From the cell containing the given text, extract its center point as (x, y) coordinate. 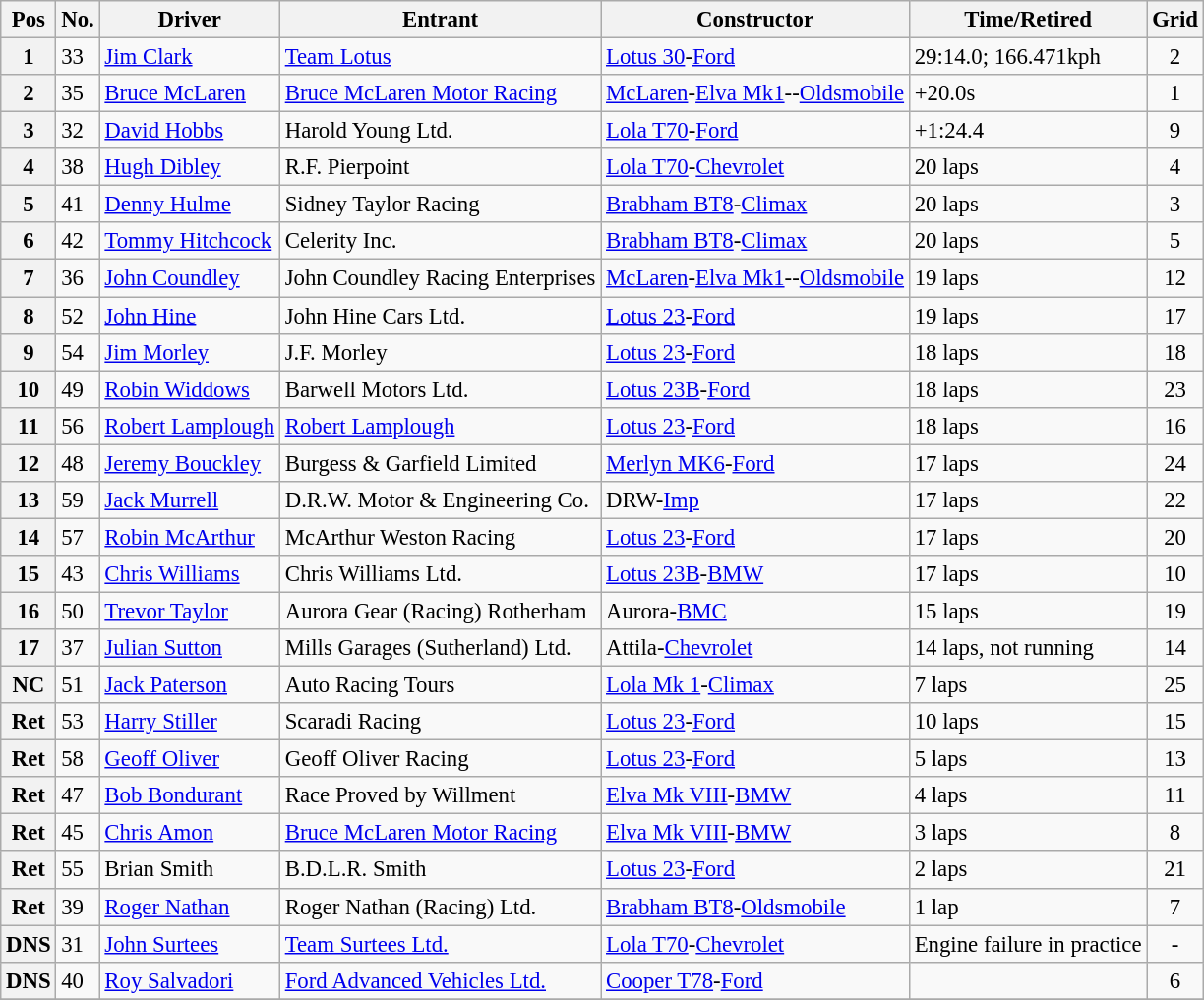
Merlyn MK6-Ford (755, 463)
53 (78, 722)
John Hine (189, 316)
5 laps (1027, 759)
Barwell Motors Ltd. (440, 389)
Denny Hulme (189, 205)
D.R.W. Motor & Engineering Co. (440, 500)
48 (78, 463)
33 (78, 57)
47 (78, 795)
Team Lotus (440, 57)
Aurora Gear (Racing) Rotherham (440, 611)
52 (78, 316)
36 (78, 278)
Burgess & Garfield Limited (440, 463)
Attila-Chevrolet (755, 648)
37 (78, 648)
Roger Nathan (189, 907)
31 (78, 944)
Jim Clark (189, 57)
14 laps, not running (1027, 648)
+1:24.4 (1027, 131)
Chris Williams Ltd. (440, 574)
49 (78, 389)
59 (78, 500)
Lola Mk 1-Climax (755, 685)
3 laps (1027, 833)
Time/Retired (1027, 20)
David Hobbs (189, 131)
Roy Salvadori (189, 980)
Trevor Taylor (189, 611)
Robin McArthur (189, 537)
Auto Racing Tours (440, 685)
51 (78, 685)
Sidney Taylor Racing (440, 205)
Engine failure in practice (1027, 944)
Grid (1174, 20)
R.F. Pierpoint (440, 167)
+20.0s (1027, 93)
Harold Young Ltd. (440, 131)
Jack Paterson (189, 685)
Brabham BT8-Oldsmobile (755, 907)
42 (78, 241)
Lotus 23B-Ford (755, 389)
10 laps (1027, 722)
39 (78, 907)
B.D.L.R. Smith (440, 870)
58 (78, 759)
Tommy Hitchcock (189, 241)
Lotus 30-Ford (755, 57)
45 (78, 833)
35 (78, 93)
- (1174, 944)
Julian Sutton (189, 648)
Chris Williams (189, 574)
Lotus 23B-BMW (755, 574)
Bob Bondurant (189, 795)
40 (78, 980)
Celerity Inc. (440, 241)
38 (78, 167)
John Coundley (189, 278)
Chris Amon (189, 833)
Roger Nathan (Racing) Ltd. (440, 907)
20 (1174, 537)
7 laps (1027, 685)
56 (78, 426)
Hugh Dibley (189, 167)
John Hine Cars Ltd. (440, 316)
Brian Smith (189, 870)
18 (1174, 352)
John Coundley Racing Enterprises (440, 278)
32 (78, 131)
DRW-Imp (755, 500)
Robin Widdows (189, 389)
J.F. Morley (440, 352)
1 lap (1027, 907)
2 laps (1027, 870)
Jeremy Bouckley (189, 463)
43 (78, 574)
Ford Advanced Vehicles Ltd. (440, 980)
NC (29, 685)
19 (1174, 611)
Scaradi Racing (440, 722)
Geoff Oliver Racing (440, 759)
21 (1174, 870)
29:14.0; 166.471kph (1027, 57)
57 (78, 537)
Team Surtees Ltd. (440, 944)
McArthur Weston Racing (440, 537)
Entrant (440, 20)
Geoff Oliver (189, 759)
Aurora-BMC (755, 611)
55 (78, 870)
Pos (29, 20)
Race Proved by Willment (440, 795)
Driver (189, 20)
No. (78, 20)
15 laps (1027, 611)
4 laps (1027, 795)
Constructor (755, 20)
John Surtees (189, 944)
Cooper T78-Ford (755, 980)
Jim Morley (189, 352)
54 (78, 352)
Bruce McLaren (189, 93)
22 (1174, 500)
23 (1174, 389)
Lola T70-Ford (755, 131)
Mills Garages (Sutherland) Ltd. (440, 648)
50 (78, 611)
24 (1174, 463)
41 (78, 205)
Harry Stiller (189, 722)
25 (1174, 685)
Jack Murrell (189, 500)
